Determine the (x, y) coordinate at the center of the cell enclosing the given text.  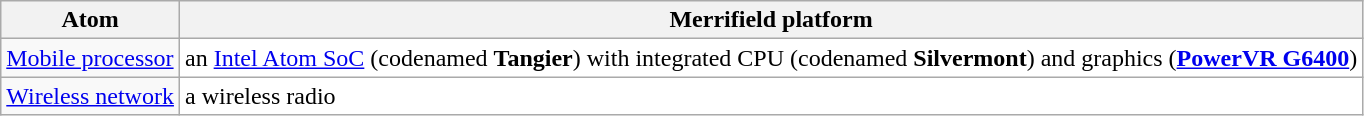
Wireless network (90, 96)
a wireless radio (770, 96)
Atom (90, 20)
Mobile processor (90, 58)
an Intel Atom SoC (codenamed Tangier) with integrated CPU (codenamed Silvermont) and graphics (PowerVR G6400) (770, 58)
Merrifield platform (770, 20)
